Determine the (X, Y) coordinate at the center of the cell enclosing the given text.  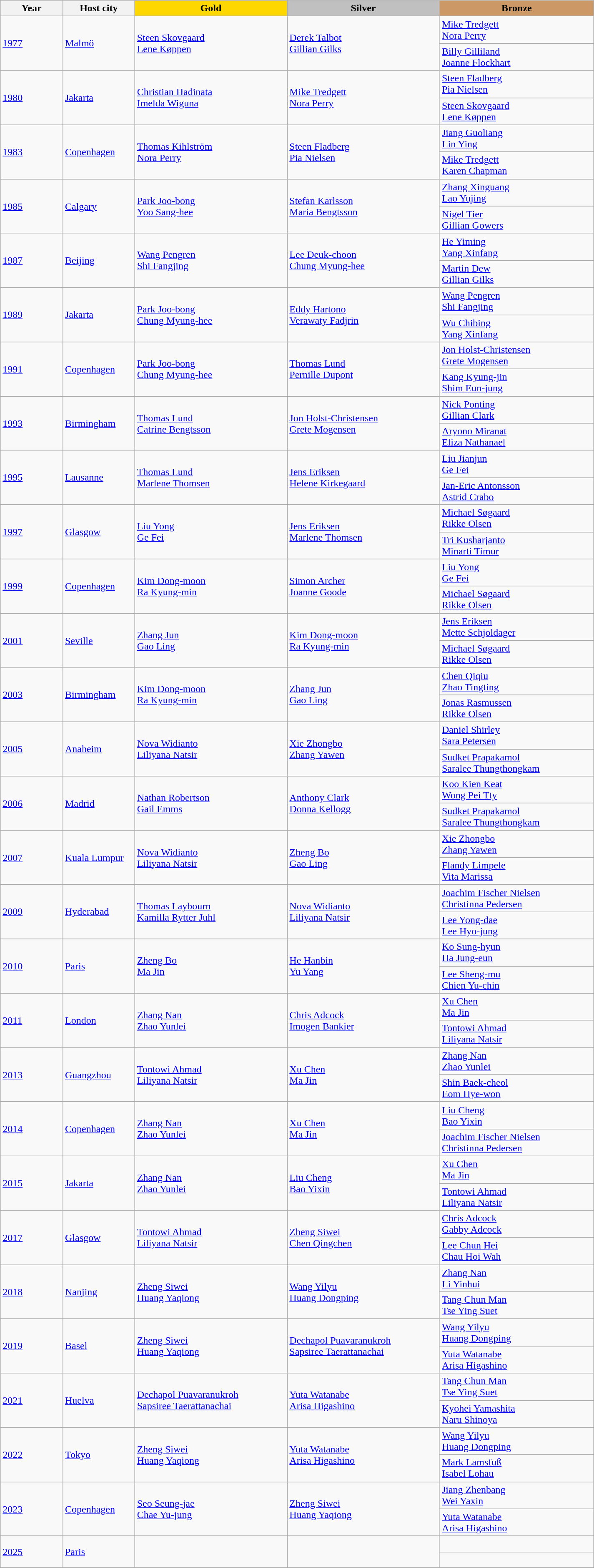
Jiang Zhenbang Wei Yaxin (516, 1495)
Thomas Lund Pernille Dupont (363, 369)
1993 (32, 423)
1989 (32, 315)
Huelva (98, 1400)
Gold (211, 8)
Tokyo (98, 1455)
Flandy Limpele Vita Marissa (516, 871)
Park Joo-bong Yoo Sang-hee (211, 206)
Thomas Laybourn Kamilla Rytter Juhl (211, 912)
Madrid (98, 803)
Ko Sung-hyun Ha Jung-eun (516, 953)
Billy Gilliland Joanne Flockhart (516, 57)
Zhang Nan Li Yinhui (516, 1278)
Chen Qiqiu Zhao Tingting (516, 681)
Shin Baek-cheol Eom Hye-won (516, 1088)
2001 (32, 640)
Christian Hadinata Imelda Wiguna (211, 98)
2025 (32, 1552)
He Yiming Yang Xinfang (516, 247)
2003 (32, 695)
Hyderabad (98, 912)
2015 (32, 1183)
Jan-Eric Antonsson Astrid Crabo (516, 491)
Silver (363, 8)
2005 (32, 749)
Daniel Shirley Sara Petersen (516, 735)
2017 (32, 1238)
Derek Talbot Gillian Gilks (363, 43)
Mark Lamsfuß Isabel Lohau (516, 1468)
1997 (32, 532)
Zheng Bo Ma Jin (211, 966)
1977 (32, 43)
Guangzhou (98, 1075)
Nanjing (98, 1292)
Malmö (98, 43)
He Hanbin Yu Yang (363, 966)
Lee Chun Hei Chau Hoi Wah (516, 1251)
Jens Eriksen Mette Schjoldager (516, 627)
Simon Archer Joanne Goode (363, 586)
Stefan Karlsson Maria Bengtsson (363, 206)
Kuala Lumpur (98, 858)
Beijing (98, 260)
Anaheim (98, 749)
Jonas Rasmussen Rikke Olsen (516, 708)
2006 (32, 803)
Chris Adcock Imogen Bankier (363, 1020)
2021 (32, 1400)
Martin Dew Gillian Gilks (516, 274)
Liu Jianjun Ge Fei (516, 464)
Wu Chibing Yang Xinfang (516, 328)
1983 (32, 152)
Year (32, 8)
2014 (32, 1129)
Nathan Robertson Gail Emms (211, 803)
Seo Seung-jae Chae Yu-jung (211, 1509)
2022 (32, 1455)
2018 (32, 1292)
Aryono Miranat Eliza Nathanael (516, 437)
Eddy Hartono Verawaty Fadjrin (363, 315)
2019 (32, 1346)
Calgary (98, 206)
Nick Ponting Gillian Clark (516, 410)
London (98, 1020)
Tri Kusharjanto Minarti Timur (516, 546)
Lee Yong-dae Lee Hyo-jung (516, 925)
1980 (32, 98)
2010 (32, 966)
1987 (32, 260)
Nigel Tier Gillian Gowers (516, 219)
Mike Tredgett Karen Chapman (516, 165)
2009 (32, 912)
1991 (32, 369)
Kang Kyung-jin Shim Eun-jung (516, 383)
Zheng Siwei Chen Qingchen (363, 1238)
Koo Kien Keat Wong Pei Tty (516, 790)
2011 (32, 1020)
1995 (32, 478)
Zhang Xinguang Lao Yujing (516, 193)
Anthony Clark Donna Kellogg (363, 803)
Seville (98, 640)
Bronze (516, 8)
1999 (32, 586)
Lee Sheng-mu Chien Yu-chin (516, 979)
Host city (98, 8)
Jens Eriksen Helene Kirkegaard (363, 478)
Thomas Kihlström Nora Perry (211, 152)
Chris Adcock Gabby Adcock (516, 1224)
2023 (32, 1509)
Thomas Lund Catrine Bengtsson (211, 423)
Zheng Bo Gao Ling (363, 858)
2013 (32, 1075)
Lee Deuk-choon Chung Myung-hee (363, 260)
Basel (98, 1346)
Lausanne (98, 478)
1985 (32, 206)
2007 (32, 858)
Jiang Guoliang Lin Ying (516, 138)
Kyohei Yamashita Naru Shinoya (516, 1414)
Jens Eriksen Marlene Thomsen (363, 532)
Thomas Lund Marlene Thomsen (211, 478)
